Search for the cell housing the specified text and yield its [X, Y] center coordinate. 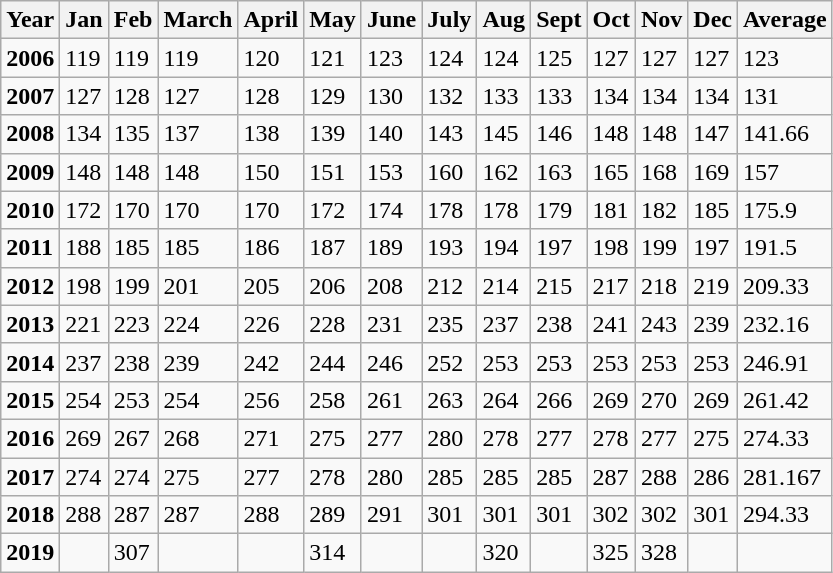
214 [504, 286]
2006 [30, 58]
263 [450, 400]
181 [611, 210]
2017 [30, 477]
246 [391, 362]
137 [198, 134]
2015 [30, 400]
223 [133, 324]
219 [713, 286]
132 [450, 96]
266 [559, 400]
2012 [30, 286]
264 [504, 400]
131 [786, 96]
Year [30, 20]
218 [661, 286]
256 [271, 400]
179 [559, 210]
268 [198, 438]
187 [333, 248]
March [198, 20]
235 [450, 324]
191.5 [786, 248]
201 [198, 286]
291 [391, 515]
232.16 [786, 324]
325 [611, 553]
120 [271, 58]
151 [333, 172]
Sept [559, 20]
147 [713, 134]
143 [450, 134]
2013 [30, 324]
139 [333, 134]
286 [713, 477]
150 [271, 172]
252 [450, 362]
294.33 [786, 515]
274.33 [786, 438]
186 [271, 248]
Feb [133, 20]
182 [661, 210]
231 [391, 324]
193 [450, 248]
165 [611, 172]
242 [271, 362]
270 [661, 400]
Aug [504, 20]
May [333, 20]
228 [333, 324]
146 [559, 134]
217 [611, 286]
153 [391, 172]
140 [391, 134]
Oct [611, 20]
224 [198, 324]
328 [661, 553]
2011 [30, 248]
130 [391, 96]
141.66 [786, 134]
289 [333, 515]
2009 [30, 172]
241 [611, 324]
2019 [30, 553]
243 [661, 324]
188 [84, 248]
215 [559, 286]
2016 [30, 438]
205 [271, 286]
244 [333, 362]
2014 [30, 362]
168 [661, 172]
174 [391, 210]
160 [450, 172]
2007 [30, 96]
July [450, 20]
307 [133, 553]
206 [333, 286]
162 [504, 172]
June [391, 20]
221 [84, 324]
261.42 [786, 400]
169 [713, 172]
212 [450, 286]
129 [333, 96]
Nov [661, 20]
194 [504, 248]
2010 [30, 210]
258 [333, 400]
281.167 [786, 477]
314 [333, 553]
163 [559, 172]
125 [559, 58]
2018 [30, 515]
April [271, 20]
261 [391, 400]
246.91 [786, 362]
145 [504, 134]
2008 [30, 134]
226 [271, 324]
320 [504, 553]
157 [786, 172]
121 [333, 58]
Dec [713, 20]
Average [786, 20]
209.33 [786, 286]
135 [133, 134]
189 [391, 248]
Jan [84, 20]
138 [271, 134]
267 [133, 438]
271 [271, 438]
208 [391, 286]
175.9 [786, 210]
